From the cell containing the given text, extract its center point as (x, y) coordinate. 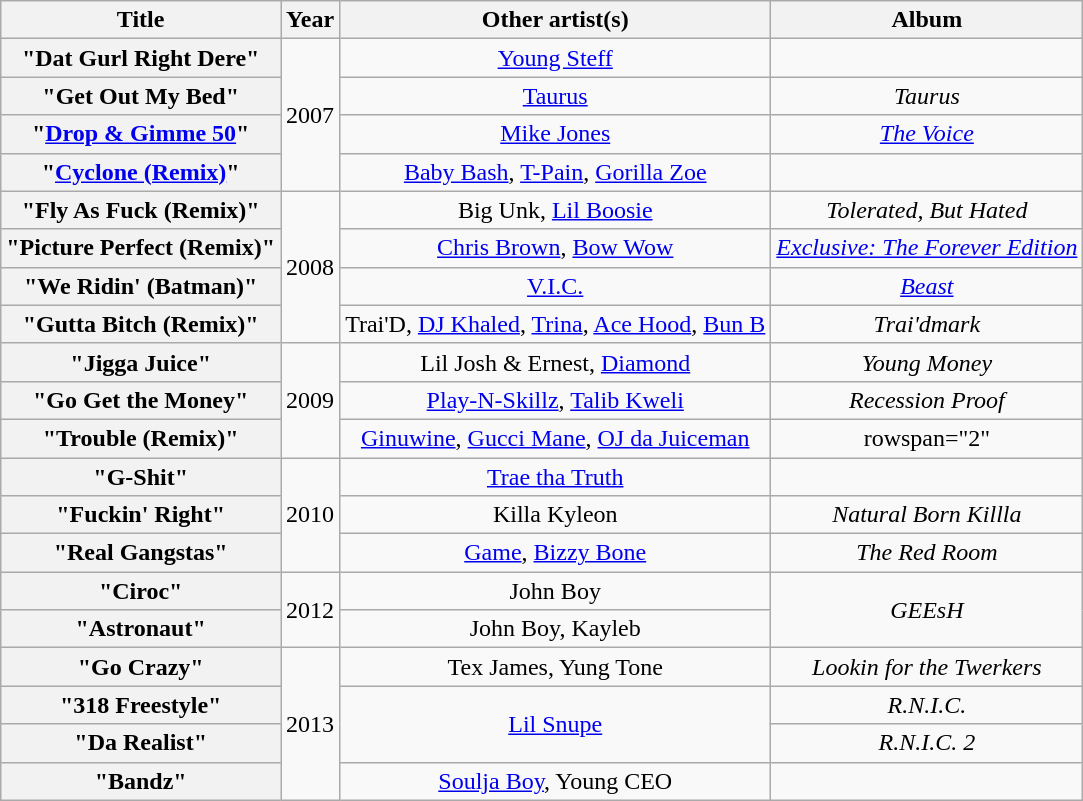
"Fuckin' Right" (141, 515)
Lil Snupe (556, 724)
Other artist(s) (556, 20)
Big Unk, Lil Boosie (556, 210)
Natural Born Killla (927, 515)
"Bandz" (141, 781)
Game, Bizzy Bone (556, 553)
Tex James, Yung Tone (556, 667)
Trae tha Truth (556, 477)
2009 (310, 400)
GEEsH (927, 610)
"Jigga Juice" (141, 362)
rowspan="2" (927, 438)
2007 (310, 115)
"318 Freestyle" (141, 705)
Trai'dmark (927, 324)
"Drop & Gimme 50" (141, 134)
The Voice (927, 134)
Year (310, 20)
Title (141, 20)
"Gutta Bitch (Remix)" (141, 324)
Trai'D, DJ Khaled, Trina, Ace Hood, Bun B (556, 324)
"Fly As Fuck (Remix)" (141, 210)
John Boy (556, 591)
"Go Crazy" (141, 667)
"Go Get the Money" (141, 400)
Play-N-Skillz, Talib Kweli (556, 400)
John Boy, Kayleb (556, 629)
Album (927, 20)
Exclusive: The Forever Edition (927, 248)
"Dat Gurl Right Dere" (141, 58)
Recession Proof (927, 400)
R.N.I.C. 2 (927, 743)
2008 (310, 267)
Mike Jones (556, 134)
The Red Room (927, 553)
Lil Josh & Ernest, Diamond (556, 362)
Tolerated, But Hated (927, 210)
"Get Out My Bed" (141, 96)
Soulja Boy, Young CEO (556, 781)
"Astronaut" (141, 629)
"Picture Perfect (Remix)" (141, 248)
Ginuwine, Gucci Mane, OJ da Juiceman (556, 438)
Young Steff (556, 58)
"We Ridin' (Batman)" (141, 286)
Lookin for the Twerkers (927, 667)
"Da Realist" (141, 743)
R.N.I.C. (927, 705)
"G-Shit" (141, 477)
2010 (310, 515)
Beast (927, 286)
2013 (310, 724)
V.I.C. (556, 286)
"Cyclone (Remix)" (141, 172)
Baby Bash, T-Pain, Gorilla Zoe (556, 172)
"Trouble (Remix)" (141, 438)
Chris Brown, Bow Wow (556, 248)
Killa Kyleon (556, 515)
2012 (310, 610)
Young Money (927, 362)
"Ciroc" (141, 591)
"Real Gangstas" (141, 553)
